Locate the cell with the specified text and output its [x, y] center coordinate. 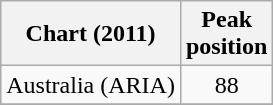
Peakposition [226, 34]
Chart (2011) [91, 34]
88 [226, 85]
Australia (ARIA) [91, 85]
